Scan for the cell matching the given text and deliver its [x, y] coordinate at center. 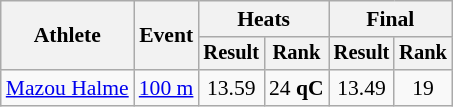
Event [166, 36]
19 [423, 88]
Heats [263, 19]
100 m [166, 88]
Mazou Halme [68, 88]
24 qC [296, 88]
13.49 [362, 88]
Final [390, 19]
Athlete [68, 36]
13.59 [231, 88]
